Search for the cell housing the specified text and yield its [X, Y] center coordinate. 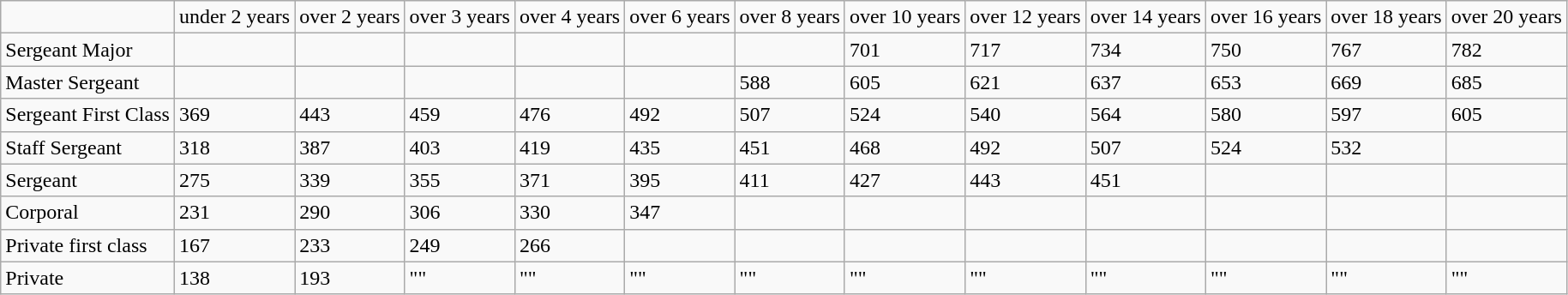
Sergeant First Class [87, 115]
over 3 years [460, 17]
782 [1506, 50]
395 [680, 180]
653 [1265, 82]
Sergeant Major [87, 50]
290 [350, 213]
over 2 years [350, 17]
355 [460, 180]
637 [1145, 82]
540 [1025, 115]
306 [460, 213]
over 18 years [1386, 17]
588 [790, 82]
over 20 years [1506, 17]
Master Sergeant [87, 82]
318 [234, 147]
717 [1025, 50]
411 [790, 180]
468 [904, 147]
564 [1145, 115]
193 [350, 278]
Private [87, 278]
138 [234, 278]
435 [680, 147]
over 16 years [1265, 17]
266 [569, 245]
over 6 years [680, 17]
over 4 years [569, 17]
Private first class [87, 245]
over 12 years [1025, 17]
371 [569, 180]
330 [569, 213]
597 [1386, 115]
167 [234, 245]
387 [350, 147]
750 [1265, 50]
734 [1145, 50]
621 [1025, 82]
767 [1386, 50]
669 [1386, 82]
231 [234, 213]
532 [1386, 147]
580 [1265, 115]
over 10 years [904, 17]
685 [1506, 82]
476 [569, 115]
427 [904, 180]
275 [234, 180]
419 [569, 147]
233 [350, 245]
459 [460, 115]
under 2 years [234, 17]
Corporal [87, 213]
Sergeant [87, 180]
403 [460, 147]
339 [350, 180]
over 14 years [1145, 17]
Staff Sergeant [87, 147]
347 [680, 213]
over 8 years [790, 17]
701 [904, 50]
249 [460, 245]
369 [234, 115]
